Extract the (x, y) coordinate from the center of the cell holding the provided text.  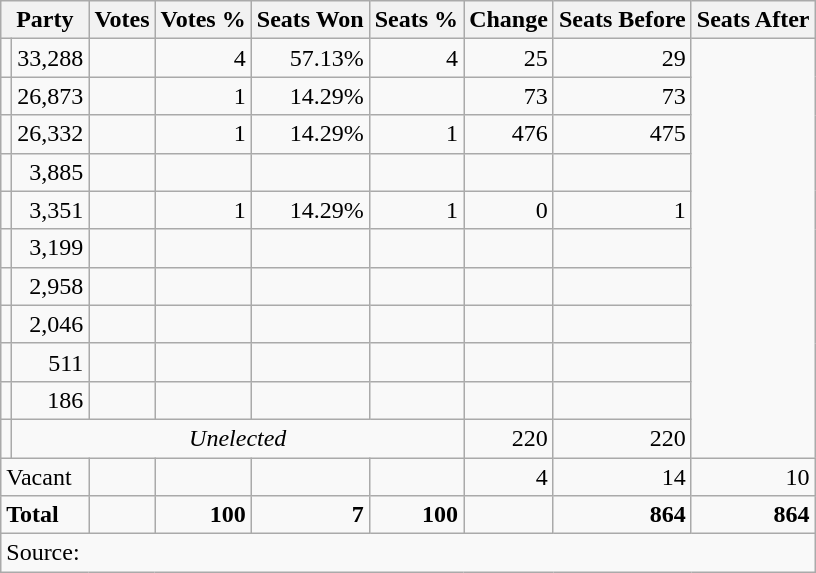
Votes % (203, 20)
3,351 (50, 210)
Seats Won (310, 20)
14 (622, 477)
0 (509, 210)
Vacant (45, 477)
Unelected (238, 438)
Total (45, 515)
10 (753, 477)
Source: (408, 553)
25 (509, 58)
26,332 (50, 134)
Party (45, 20)
3,199 (50, 248)
7 (310, 515)
Seats Before (622, 20)
476 (509, 134)
29 (622, 58)
Change (509, 20)
Votes (122, 20)
Seats After (753, 20)
2,046 (50, 324)
33,288 (50, 58)
Seats % (416, 20)
186 (50, 400)
475 (622, 134)
57.13% (310, 58)
2,958 (50, 286)
511 (50, 362)
3,885 (50, 172)
26,873 (50, 96)
